For the text-containing cell, return its midpoint in (X, Y) coordinate format. 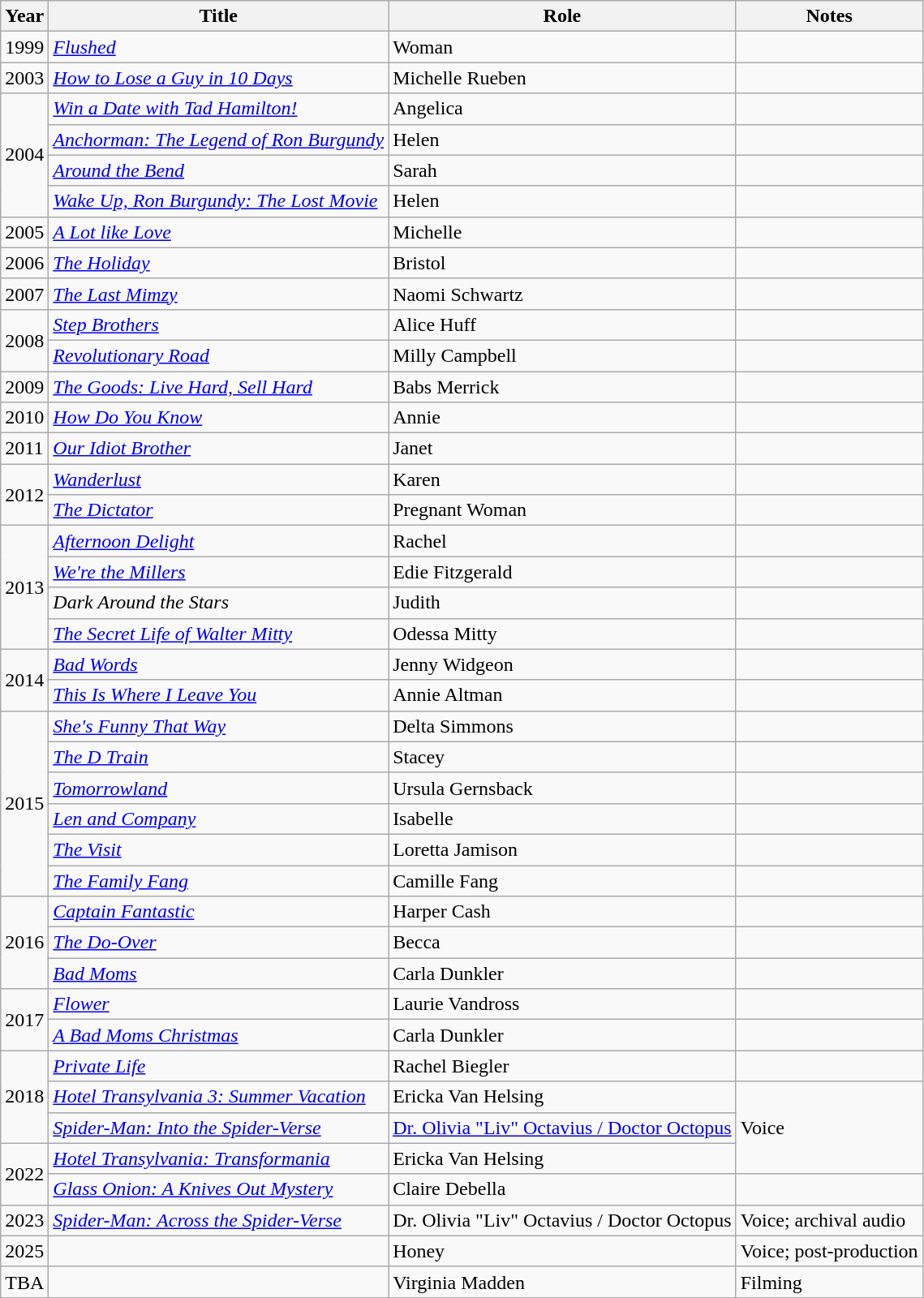
Year (24, 16)
Bristol (563, 263)
Alice Huff (563, 324)
Role (563, 16)
Bad Words (219, 664)
The Do-Over (219, 943)
2004 (24, 155)
Notes (829, 16)
A Lot like Love (219, 232)
Hotel Transylvania 3: Summer Vacation (219, 1097)
The Holiday (219, 263)
A Bad Moms Christmas (219, 1035)
Step Brothers (219, 324)
2006 (24, 263)
Rachel Biegler (563, 1066)
Karen (563, 479)
2013 (24, 587)
Flower (219, 1004)
Pregnant Woman (563, 510)
Bad Moms (219, 973)
2025 (24, 1251)
Angelica (563, 109)
Milly Campbell (563, 355)
2016 (24, 943)
How to Lose a Guy in 10 Days (219, 78)
Delta Simmons (563, 726)
Revolutionary Road (219, 355)
2005 (24, 232)
Spider-Man: Into the Spider-Verse (219, 1128)
1999 (24, 47)
Laurie Vandross (563, 1004)
The Goods: Live Hard, Sell Hard (219, 387)
Claire Debella (563, 1189)
Isabelle (563, 819)
Flushed (219, 47)
2012 (24, 495)
Judith (563, 603)
2007 (24, 294)
Voice (829, 1128)
Voice; post-production (829, 1251)
Rachel (563, 541)
Wanderlust (219, 479)
Our Idiot Brother (219, 449)
Honey (563, 1251)
How Do You Know (219, 418)
Captain Fantastic (219, 912)
Title (219, 16)
Hotel Transylvania: Transformania (219, 1158)
The Visit (219, 849)
Loretta Jamison (563, 849)
She's Funny That Way (219, 726)
2018 (24, 1097)
Jenny Widgeon (563, 664)
Len and Company (219, 819)
Ursula Gernsback (563, 788)
2010 (24, 418)
TBA (24, 1282)
Voice; archival audio (829, 1220)
2011 (24, 449)
Afternoon Delight (219, 541)
Private Life (219, 1066)
Glass Onion: A Knives Out Mystery (219, 1189)
We're the Millers (219, 572)
Babs Merrick (563, 387)
2014 (24, 680)
Camille Fang (563, 880)
2015 (24, 803)
The Secret Life of Walter Mitty (219, 634)
Janet (563, 449)
Tomorrowland (219, 788)
Michelle Rueben (563, 78)
2003 (24, 78)
Odessa Mitty (563, 634)
Harper Cash (563, 912)
2017 (24, 1020)
2008 (24, 340)
Edie Fitzgerald (563, 572)
2023 (24, 1220)
Around the Bend (219, 170)
Dark Around the Stars (219, 603)
Stacey (563, 757)
2022 (24, 1174)
The Family Fang (219, 880)
Woman (563, 47)
Win a Date with Tad Hamilton! (219, 109)
Annie (563, 418)
2009 (24, 387)
This Is Where I Leave You (219, 695)
The Last Mimzy (219, 294)
Filming (829, 1282)
Wake Up, Ron Burgundy: The Lost Movie (219, 201)
The D Train (219, 757)
The Dictator (219, 510)
Michelle (563, 232)
Anchorman: The Legend of Ron Burgundy (219, 140)
Naomi Schwartz (563, 294)
Spider-Man: Across the Spider-Verse (219, 1220)
Virginia Madden (563, 1282)
Becca (563, 943)
Sarah (563, 170)
Annie Altman (563, 695)
